Detect which cell encompasses the target text, then output its (x, y) center coordinate. 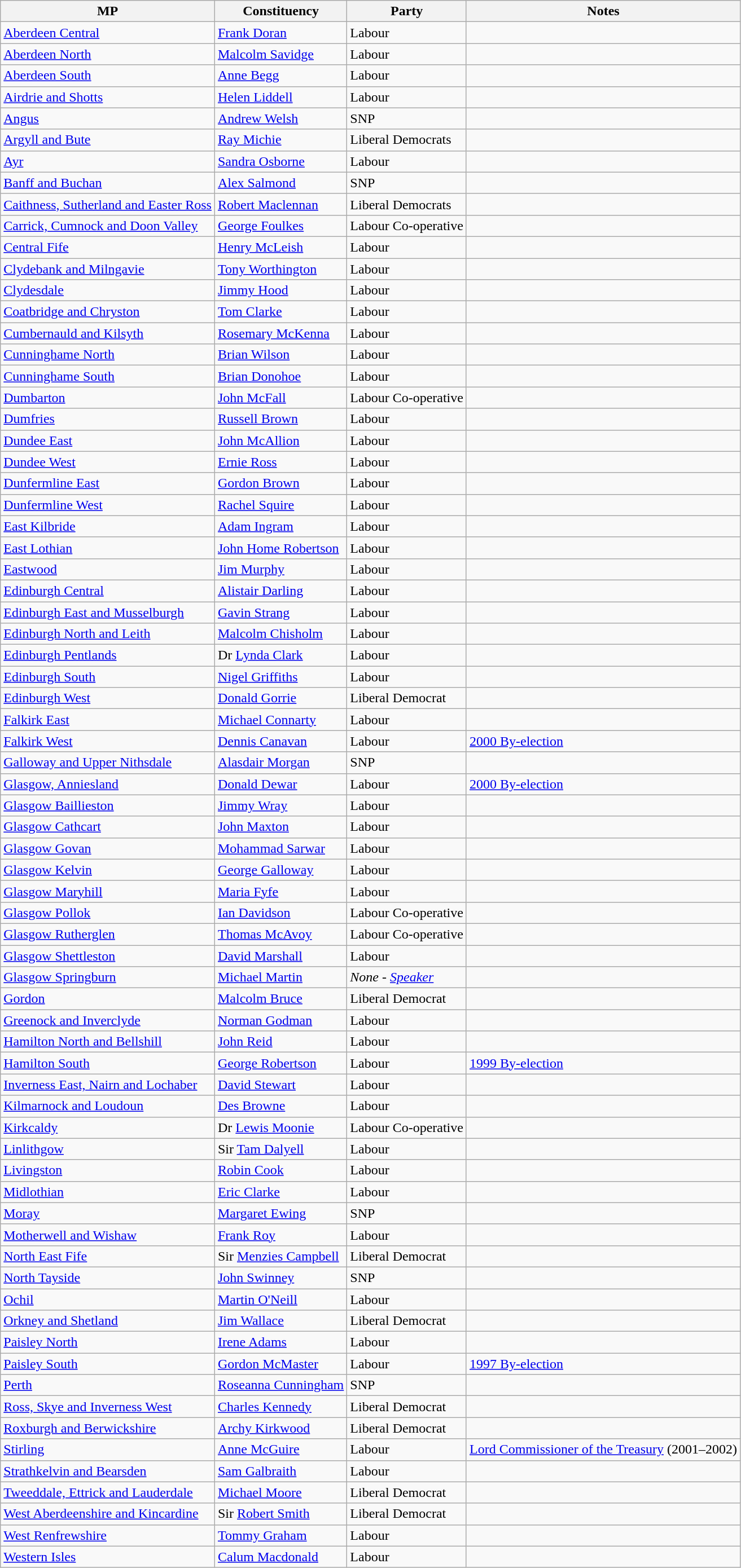
Brian Wilson (280, 355)
Ernie Ross (280, 462)
David Marshall (280, 956)
Dundee West (108, 462)
George Galloway (280, 870)
Glasgow Cathcart (108, 827)
Edinburgh East and Musselburgh (108, 612)
Carrick, Cumnock and Doon Valley (108, 226)
Glasgow Shettleston (108, 956)
Glasgow Kelvin (108, 870)
Eric Clarke (280, 1192)
David Stewart (280, 1085)
John Swinney (280, 1278)
Notes (603, 11)
Constituency (280, 11)
Russell Brown (280, 419)
Charles Kennedy (280, 1407)
Argyll and Bute (108, 140)
Michael Moore (280, 1492)
Roseanna Cunningham (280, 1385)
Nigel Griffiths (280, 677)
Edinburgh Central (108, 591)
Anne Begg (280, 76)
John Reid (280, 1042)
Ian Davidson (280, 913)
Malcolm Bruce (280, 999)
George Foulkes (280, 226)
Margaret Ewing (280, 1213)
Angus (108, 118)
Falkirk East (108, 720)
Sir Tam Dalyell (280, 1149)
Tony Worthington (280, 269)
Motherwell and Wishaw (108, 1235)
Paisley North (108, 1342)
Edinburgh North and Leith (108, 634)
Jim Wallace (280, 1321)
Alistair Darling (280, 591)
Michael Martin (280, 977)
Western Isles (108, 1557)
Lord Commissioner of the Treasury (2001–2002) (603, 1450)
Ross, Skye and Inverness West (108, 1407)
East Lothian (108, 548)
1997 By-election (603, 1364)
Glasgow, Anniesland (108, 784)
Alex Salmond (280, 183)
Malcolm Savidge (280, 54)
Sam Galbraith (280, 1471)
Mohammad Sarwar (280, 848)
Dundee East (108, 441)
Livingston (108, 1170)
Michael Connarty (280, 720)
Cunninghame South (108, 376)
Edinburgh South (108, 677)
Tweeddale, Ettrick and Lauderdale (108, 1492)
Rachel Squire (280, 505)
Frank Doran (280, 33)
Banff and Buchan (108, 183)
Tom Clarke (280, 312)
Hamilton South (108, 1063)
Glasgow Baillieston (108, 805)
George Robertson (280, 1063)
Aberdeen Central (108, 33)
Sir Robert Smith (280, 1514)
Edinburgh West (108, 698)
Aberdeen North (108, 54)
Aberdeen South (108, 76)
Robert Maclennan (280, 204)
Greenock and Inverclyde (108, 1020)
Donald Dewar (280, 784)
Tommy Graham (280, 1535)
Irene Adams (280, 1342)
Sir Menzies Campbell (280, 1256)
Alasdair Morgan (280, 763)
Rosemary McKenna (280, 333)
Glasgow Springburn (108, 977)
Donald Gorrie (280, 698)
Strathkelvin and Bearsden (108, 1471)
Kilmarnock and Loudoun (108, 1106)
Gordon Brown (280, 483)
Henry McLeish (280, 247)
Brian Donohoe (280, 376)
Eastwood (108, 569)
Jimmy Wray (280, 805)
None - Speaker (407, 977)
Inverness East, Nairn and Lochaber (108, 1085)
John Maxton (280, 827)
John Home Robertson (280, 548)
Moray (108, 1213)
Maria Fyfe (280, 891)
Gordon McMaster (280, 1364)
Clydesdale (108, 290)
Gordon (108, 999)
Airdrie and Shotts (108, 97)
MP (108, 11)
John McAllion (280, 441)
Perth (108, 1385)
Stirling (108, 1450)
North East Fife (108, 1256)
Martin O'Neill (280, 1299)
Thomas McAvoy (280, 934)
Kirkcaldy (108, 1127)
West Aberdeenshire and Kincardine (108, 1514)
Calum Macdonald (280, 1557)
Falkirk West (108, 741)
Jimmy Hood (280, 290)
North Tayside (108, 1278)
Adam Ingram (280, 526)
Cunninghame North (108, 355)
Helen Liddell (280, 97)
Andrew Welsh (280, 118)
Glasgow Maryhill (108, 891)
Sandra Osborne (280, 161)
Dumfries (108, 419)
Hamilton North and Bellshill (108, 1042)
Dunfermline East (108, 483)
Malcolm Chisholm (280, 634)
Gavin Strang (280, 612)
Coatbridge and Chryston (108, 312)
East Kilbride (108, 526)
Robin Cook (280, 1170)
Dennis Canavan (280, 741)
Glasgow Pollok (108, 913)
Jim Murphy (280, 569)
Ochil (108, 1299)
Ray Michie (280, 140)
Edinburgh Pentlands (108, 655)
Cumbernauld and Kilsyth (108, 333)
Dr Lewis Moonie (280, 1127)
Dunfermline West (108, 505)
West Renfrewshire (108, 1535)
Party (407, 11)
Paisley South (108, 1364)
1999 By-election (603, 1063)
Midlothian (108, 1192)
Frank Roy (280, 1235)
Des Browne (280, 1106)
Ayr (108, 161)
Glasgow Rutherglen (108, 934)
Dr Lynda Clark (280, 655)
John McFall (280, 398)
Galloway and Upper Nithsdale (108, 763)
Glasgow Govan (108, 848)
Linlithgow (108, 1149)
Dumbarton (108, 398)
Central Fife (108, 247)
Roxburgh and Berwickshire (108, 1428)
Archy Kirkwood (280, 1428)
Orkney and Shetland (108, 1321)
Norman Godman (280, 1020)
Clydebank and Milngavie (108, 269)
Caithness, Sutherland and Easter Ross (108, 204)
Anne McGuire (280, 1450)
